Locate the cell with the specified text and output its [X, Y] center coordinate. 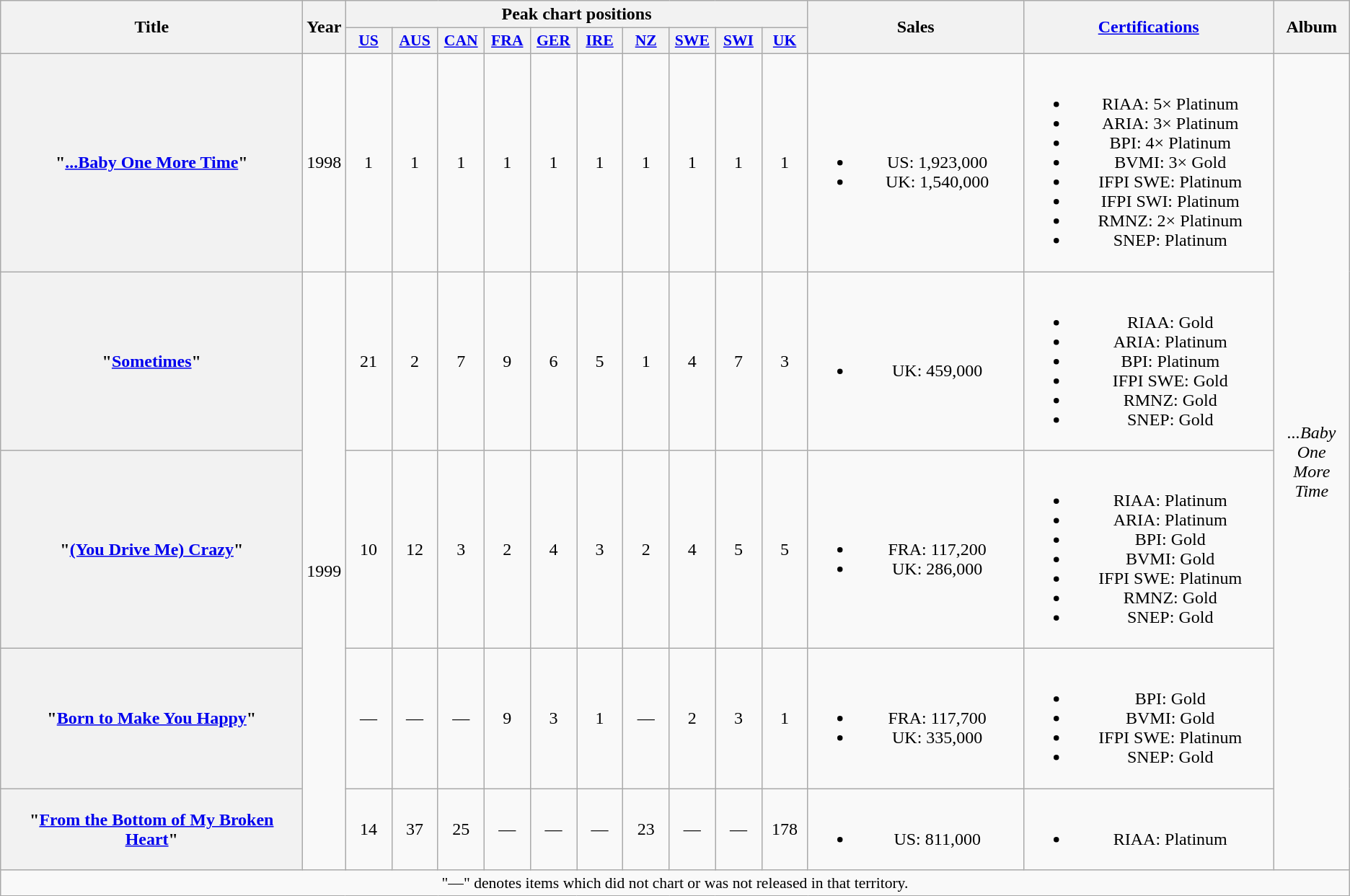
"(You Drive Me) Crazy" [151, 549]
23 [646, 829]
RIAA: PlatinumARIA: PlatinumBPI: GoldBVMI: GoldIFPI SWE: PlatinumRMNZ: GoldSNEP: Gold [1148, 549]
RIAA: 5× PlatinumARIA: 3× PlatinumBPI: 4× PlatinumBVMI: 3× GoldIFPI SWE: PlatinumIFPI SWI: PlatinumRMNZ: 2× PlatinumSNEP: Platinum [1148, 162]
FRA: 117,700UK: 335,000 [916, 719]
FRA: 117,200UK: 286,000 [916, 549]
"—" denotes items which did not chart or was not released in that territory. [675, 883]
UK [785, 41]
RIAA: GoldARIA: PlatinumBPI: PlatinumIFPI SWE: GoldRMNZ: GoldSNEP: Gold [1148, 360]
Certifications [1148, 27]
21 [369, 360]
6 [553, 360]
NZ [646, 41]
1998 [325, 162]
RIAA: Platinum [1148, 829]
"...Baby One More Time" [151, 162]
178 [785, 829]
Peak chart positions [577, 14]
FRA [507, 41]
CAN [461, 41]
12 [415, 549]
US: 1,923,000UK: 1,540,000 [916, 162]
AUS [415, 41]
GER [553, 41]
Album [1311, 27]
37 [415, 829]
14 [369, 829]
US [369, 41]
10 [369, 549]
Sales [916, 27]
BPI: GoldBVMI: GoldIFPI SWE: PlatinumSNEP: Gold [1148, 719]
UK: 459,000 [916, 360]
"Born to Make You Happy" [151, 719]
25 [461, 829]
SWE [692, 41]
Title [151, 27]
SWI [738, 41]
...Baby One More Time [1311, 461]
Year [325, 27]
"From the Bottom of My Broken Heart" [151, 829]
IRE [600, 41]
"Sometimes" [151, 360]
US: 811,000 [916, 829]
1999 [325, 570]
